Scan for the cell matching the given text and deliver its (X, Y) coordinate at center. 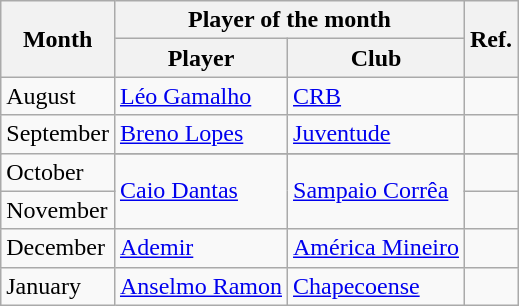
Juventude (376, 134)
Anselmo Ramon (200, 286)
November (58, 210)
Ref. (492, 39)
Sampaio Corrêa (376, 191)
December (58, 248)
Ademir (200, 248)
Player (200, 58)
Breno Lopes (200, 134)
January (58, 286)
September (58, 134)
October (58, 172)
Player of the month (289, 20)
CRB (376, 96)
Caio Dantas (200, 191)
Month (58, 39)
Chapecoense (376, 286)
Club (376, 58)
August (58, 96)
América Mineiro (376, 248)
Léo Gamalho (200, 96)
